Scan for the cell matching the given text and deliver its [x, y] coordinate at center. 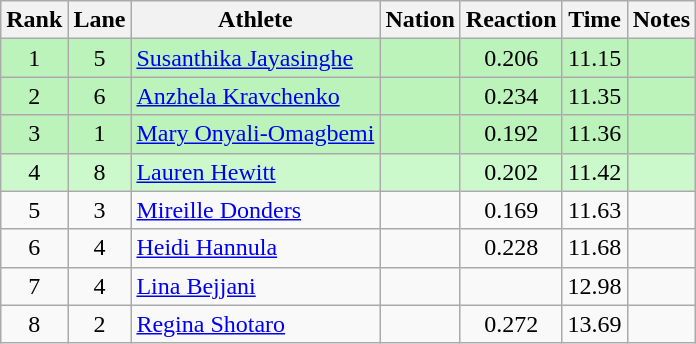
0.234 [511, 96]
0.206 [511, 58]
Notes [661, 20]
0.192 [511, 134]
Anzhela Kravchenko [256, 96]
7 [34, 286]
11.63 [594, 210]
13.69 [594, 324]
0.202 [511, 172]
Lane [100, 20]
Lauren Hewitt [256, 172]
Reaction [511, 20]
Mireille Donders [256, 210]
Susanthika Jayasinghe [256, 58]
11.15 [594, 58]
11.36 [594, 134]
0.169 [511, 210]
Regina Shotaro [256, 324]
11.68 [594, 248]
Lina Bejjani [256, 286]
12.98 [594, 286]
11.35 [594, 96]
0.272 [511, 324]
Time [594, 20]
11.42 [594, 172]
Mary Onyali-Omagbemi [256, 134]
Athlete [256, 20]
Nation [420, 20]
0.228 [511, 248]
Rank [34, 20]
Heidi Hannula [256, 248]
